Output the (X, Y) coordinate of the center of the cell containing the given text.  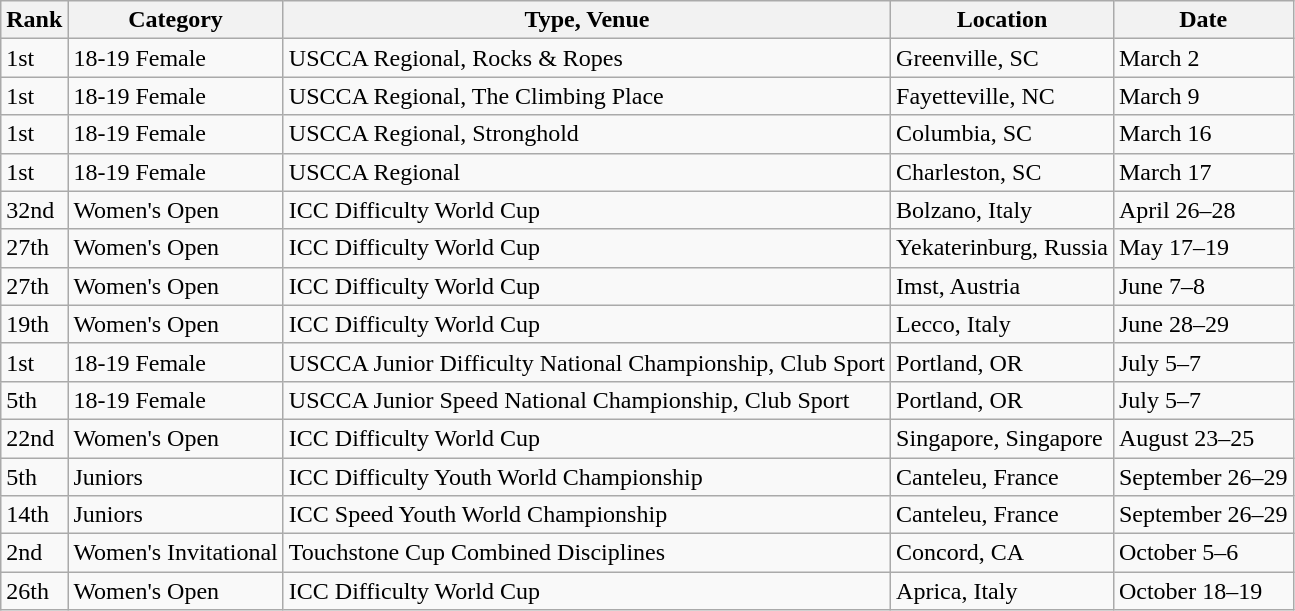
2nd (34, 553)
October 5–6 (1203, 553)
Touchstone Cup Combined Disciplines (586, 553)
Type, Venue (586, 20)
August 23–25 (1203, 438)
Columbia, SC (1002, 134)
October 18–19 (1203, 591)
May 17–19 (1203, 248)
March 16 (1203, 134)
19th (34, 324)
USCCA Regional, Rocks & Ropes (586, 58)
June 7–8 (1203, 286)
Aprica, Italy (1002, 591)
March 17 (1203, 172)
Category (176, 20)
March 2 (1203, 58)
Fayetteville, NC (1002, 96)
USCCA Regional (586, 172)
June 28–29 (1203, 324)
USCCA Junior Speed National Championship, Club Sport (586, 400)
Concord, CA (1002, 553)
26th (34, 591)
Greenville, SC (1002, 58)
22nd (34, 438)
Rank (34, 20)
ICC Difficulty Youth World Championship (586, 477)
Lecco, Italy (1002, 324)
Date (1203, 20)
Yekaterinburg, Russia (1002, 248)
March 9 (1203, 96)
Bolzano, Italy (1002, 210)
Location (1002, 20)
April 26–28 (1203, 210)
USCCA Regional, The Climbing Place (586, 96)
USCCA Regional, Stronghold (586, 134)
Singapore, Singapore (1002, 438)
Imst, Austria (1002, 286)
32nd (34, 210)
USCCA Junior Difficulty National Championship, Club Sport (586, 362)
14th (34, 515)
ICC Speed Youth World Championship (586, 515)
Charleston, SC (1002, 172)
Women's Invitational (176, 553)
